For the text-containing cell, return its midpoint in [X, Y] coordinate format. 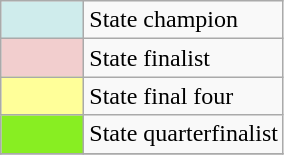
State quarterfinalist [184, 134]
State final four [184, 96]
State finalist [184, 58]
State champion [184, 20]
